Find where the given text appears and provide that cell's center as [X, Y] coordinate. 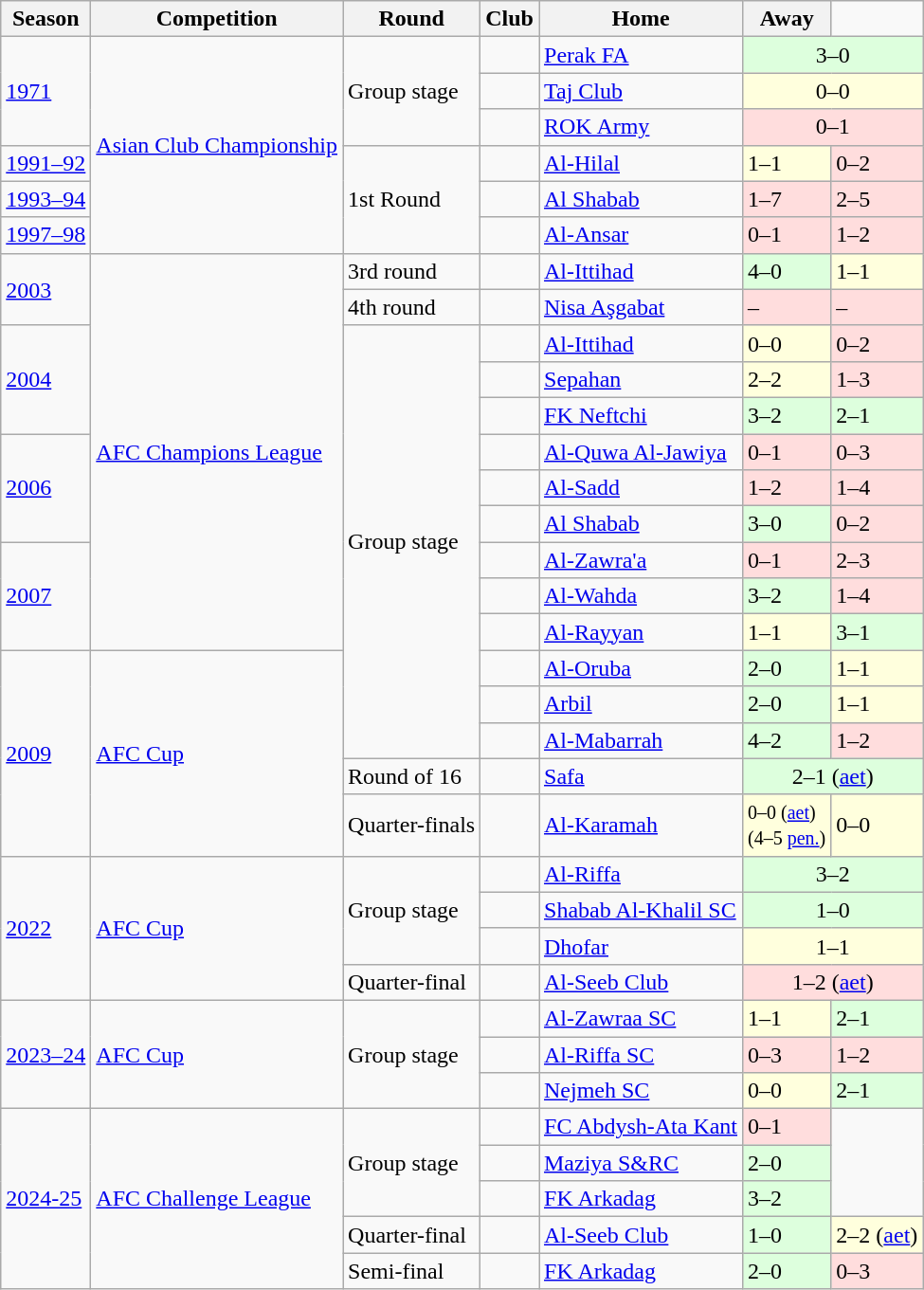
Al-Wahda [641, 596]
2–1 (aet) [833, 776]
2–2 [787, 379]
Round [411, 19]
Nisa Aşgabat [641, 307]
Nejmeh SC [641, 1091]
AFC Challenge League [217, 1199]
Asian Club Championship [217, 145]
Season [45, 19]
1st Round [411, 199]
3–1 [878, 632]
Arbil [641, 704]
FC Abdysh-Ata Kant [641, 1127]
Al-Riffa SC [641, 1055]
2–2 (aet) [878, 1235]
0–0 (aet)(4–5 pen.) [787, 825]
Competition [217, 19]
2006 [45, 488]
Al-Riffa [641, 874]
Club [510, 19]
1–7 [787, 199]
Taj Club [641, 91]
Al-Mabarrah [641, 740]
Round of 16 [411, 776]
4th round [411, 307]
2–3 [878, 560]
2023–24 [45, 1054]
Dhofar [641, 946]
Al-Karamah [641, 825]
Sepahan [641, 379]
3rd round [411, 271]
Al-Quwa Al-Jawiya [641, 452]
Home [641, 19]
2003 [45, 289]
ROK Army [641, 127]
2–5 [878, 199]
AFC Champions League [217, 451]
1997–98 [45, 235]
Safa [641, 776]
Al-Oruba [641, 668]
4–0 [787, 271]
Al-Ansar [641, 235]
1991–92 [45, 163]
2009 [45, 753]
1–2 (aet) [833, 982]
Al-Rayyan [641, 632]
2007 [45, 596]
2022 [45, 928]
Perak FA [641, 55]
Al-Hilal [641, 163]
Al-Zawraa SC [641, 1018]
Al-Sadd [641, 488]
Shabab Al-Khalil SC [641, 910]
4–2 [787, 740]
2004 [45, 379]
Maziya S&RC [641, 1163]
Quarter-finals [411, 825]
Semi-final [411, 1271]
Al-Zawra'a [641, 560]
Away [787, 19]
1971 [45, 91]
1993–94 [45, 199]
2024-25 [45, 1199]
1–3 [878, 379]
FK Neftchi [641, 415]
